Find where the given text appears and provide that cell's center as (x, y) coordinate. 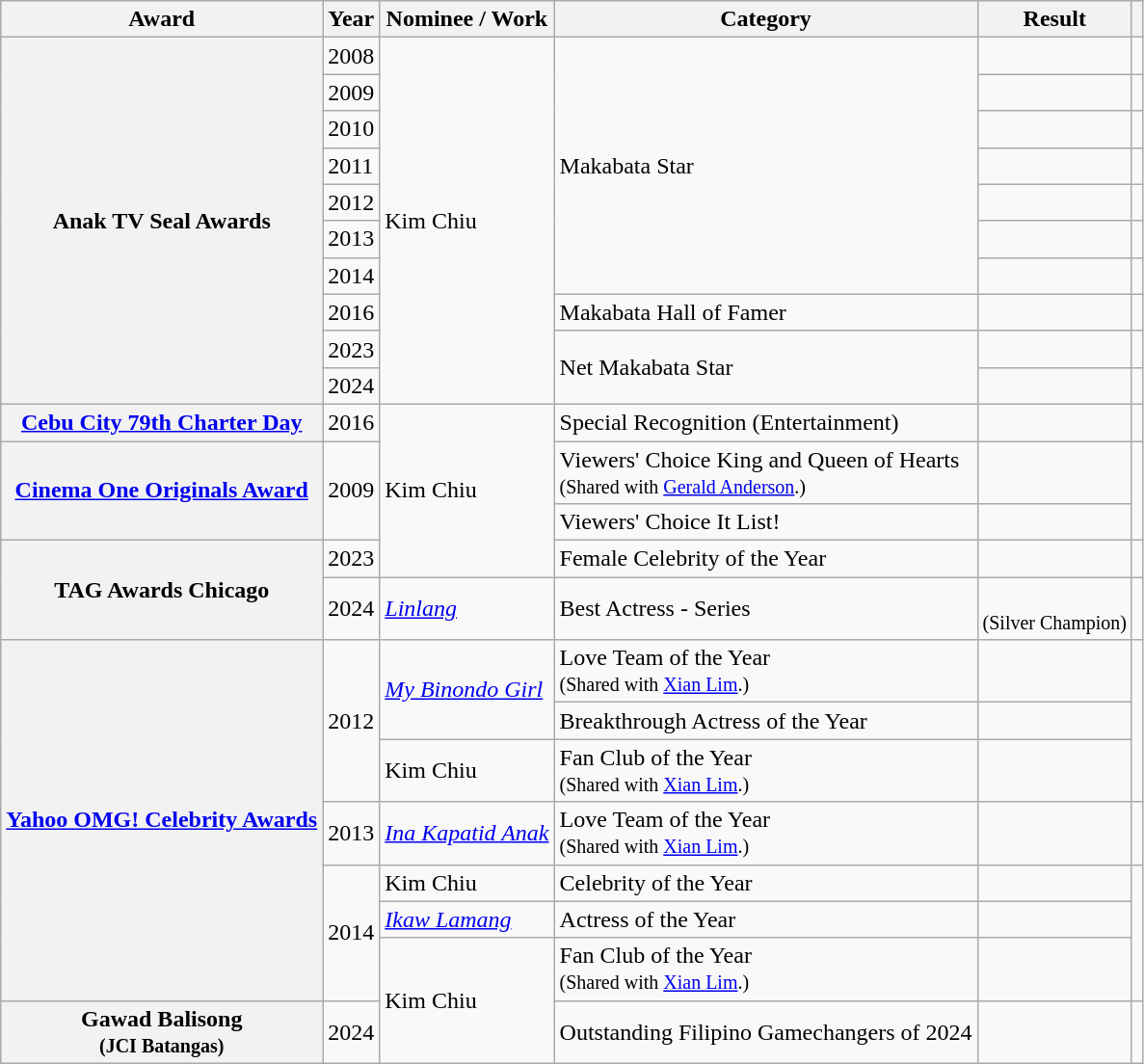
2010 (351, 129)
Celebrity of the Year (765, 883)
Outstanding Filipino Gamechangers of 2024 (765, 1031)
Viewers' Choice It List! (765, 522)
Year (351, 19)
Makabata Hall of Famer (765, 312)
Net Makabata Star (765, 367)
Ina Kapatid Anak (466, 833)
Linlang (466, 609)
Female Celebrity of the Year (765, 559)
Best Actress - Series (765, 609)
My Binondo Girl (466, 690)
Cebu City 79th Charter Day (162, 422)
2011 (351, 166)
Yahoo OMG! Celebrity Awards (162, 820)
Breakthrough Actress of the Year (765, 721)
Category (765, 19)
Nominee / Work (466, 19)
2008 (351, 56)
Makabata Star (765, 166)
Award (162, 19)
Gawad Balisong(JCI Batangas) (162, 1031)
(Silver Champion) (1054, 609)
Ikaw Lamang (466, 919)
Anak TV Seal Awards (162, 222)
Actress of the Year (765, 919)
Special Recognition (Entertainment) (765, 422)
Viewers' Choice King and Queen of Hearts (Shared with Gerald Anderson.) (765, 472)
Result (1054, 19)
Cinema One Originals Award (162, 492)
TAG Awards Chicago (162, 590)
